Search for the cell housing the specified text and yield its (X, Y) center coordinate. 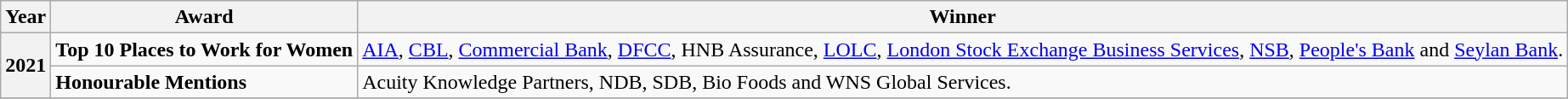
Award (204, 17)
AIA, CBL, Commercial Bank, DFCC, HNB Assurance, LOLC, London Stock Exchange Business Services, NSB, People's Bank and Seylan Bank. (963, 49)
Acuity Knowledge Partners, NDB, SDB, Bio Foods and WNS Global Services. (963, 82)
2021 (25, 66)
Winner (963, 17)
Top 10 Places to Work for Women (204, 49)
Year (25, 17)
Honourable Mentions (204, 82)
